Return [X, Y] of the center of cell containing provided text 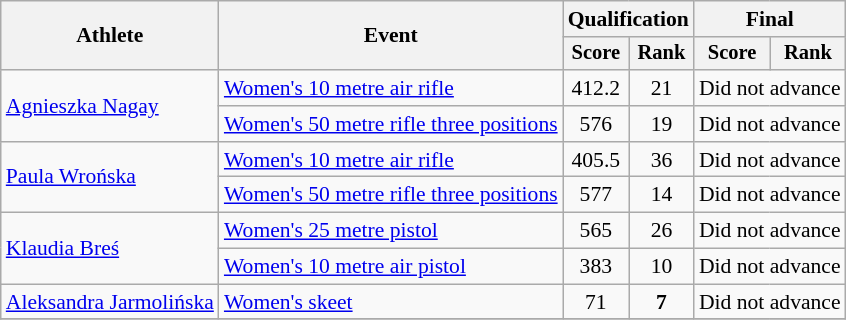
Athlete [110, 36]
7 [662, 302]
Final [770, 19]
Women's 25 metre pistol [391, 231]
71 [596, 302]
Aleksandra Jarmolińska [110, 302]
577 [596, 195]
Qualification [628, 19]
21 [662, 88]
Agnieszka Nagay [110, 106]
565 [596, 231]
405.5 [596, 160]
383 [596, 267]
36 [662, 160]
576 [596, 124]
Paula Wrońska [110, 178]
19 [662, 124]
Event [391, 36]
26 [662, 231]
Klaudia Breś [110, 248]
Women's skeet [391, 302]
10 [662, 267]
14 [662, 195]
412.2 [596, 88]
Women's 10 metre air pistol [391, 267]
